Return (X, Y) of the center of cell containing provided text 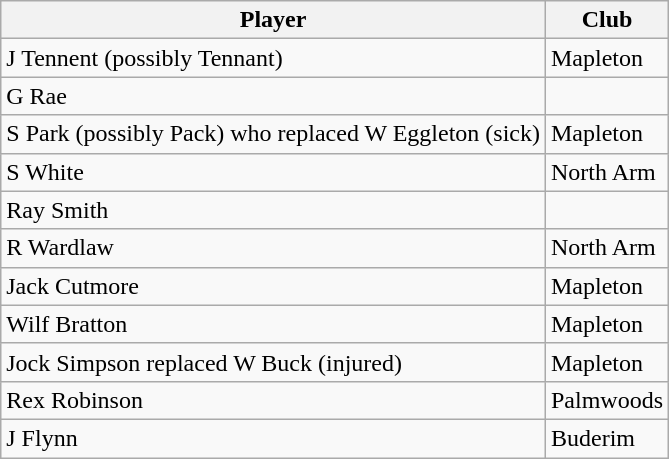
J Flynn (274, 438)
Buderim (606, 438)
Jock Simpson replaced W Buck (injured) (274, 362)
Jack Cutmore (274, 286)
S White (274, 172)
Ray Smith (274, 210)
Rex Robinson (274, 400)
Palmwoods (606, 400)
Club (606, 20)
J Tennent (possibly Tennant) (274, 58)
S Park (possibly Pack) who replaced W Eggleton (sick) (274, 134)
Player (274, 20)
G Rae (274, 96)
Wilf Bratton (274, 324)
R Wardlaw (274, 248)
